Search for the cell housing the specified text and yield its [X, Y] center coordinate. 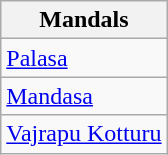
Vajrapu Kotturu [84, 134]
Mandasa [84, 96]
Palasa [84, 58]
Mandals [84, 20]
